Scan for the cell matching the given text and deliver its (x, y) coordinate at center. 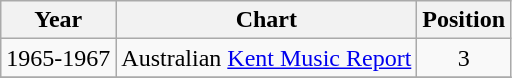
3 (464, 58)
1965-1967 (58, 58)
Position (464, 20)
Chart (266, 20)
Australian Kent Music Report (266, 58)
Year (58, 20)
